Search for the cell housing the specified text and yield its (x, y) center coordinate. 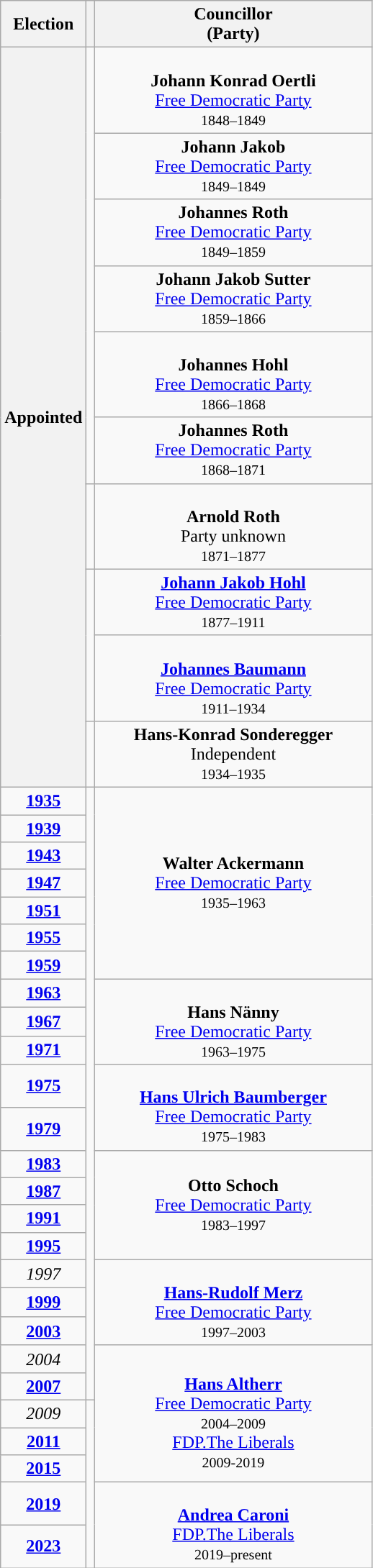
1935 (43, 801)
Johann Konrad OertliFree Democratic Party1848–1849 (233, 91)
1963 (43, 993)
2004 (43, 1359)
Hans NännyFree Democratic Party1963–1975 (233, 1021)
Johann JakobFree Democratic Party1849–1849 (233, 166)
1983 (43, 1164)
1955 (43, 938)
2011 (43, 1441)
Andrea CaroniFDP.The Liberals2019–present (233, 1525)
1947 (43, 883)
1991 (43, 1218)
Johann Jakob SutterFree Democratic Party1859–1866 (233, 298)
1979 (43, 1129)
Hans AltherrFree Democratic Party2004–2009FDP.The Liberals2009-2019 (233, 1413)
Johannes HohlFree Democratic Party1866–1868 (233, 374)
1939 (43, 828)
1971 (43, 1050)
Johann Jakob HohlFree Democratic Party1877–1911 (233, 602)
2023 (43, 1546)
Walter AckermannFree Democratic Party1935–1963 (233, 883)
Hans-Rudolf MerzFree Democratic Party1997–2003 (233, 1302)
1975 (43, 1086)
Appointed (43, 417)
2015 (43, 1469)
2003 (43, 1331)
1967 (43, 1022)
Hans-Konrad SondereggerIndependent1934–1935 (233, 754)
1951 (43, 911)
1943 (43, 856)
Arnold RothParty unknown1871–1877 (233, 527)
Johannes RothFree Democratic Party1868–1871 (233, 450)
Otto SchochFree Democratic Party1983–1997 (233, 1205)
1997 (43, 1274)
1959 (43, 965)
1987 (43, 1191)
Councillor (Party) (233, 24)
2007 (43, 1386)
Election (43, 24)
2009 (43, 1413)
2019 (43, 1504)
Johannes BaumannFree Democratic Party1911–1934 (233, 678)
1995 (43, 1246)
1999 (43, 1303)
Johannes RothFree Democratic Party1849–1859 (233, 232)
Hans Ulrich BaumbergerFree Democratic Party1975–1983 (233, 1108)
